Return [X, Y] of the center of cell containing provided text 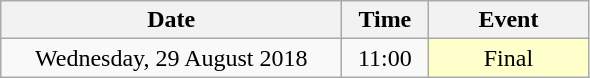
Final [508, 58]
Wednesday, 29 August 2018 [172, 58]
Time [385, 20]
11:00 [385, 58]
Event [508, 20]
Date [172, 20]
